Capture the cell that displays the provided text and extract its [x, y] central coordinate. 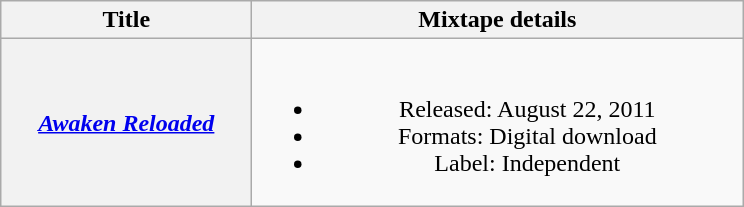
Title [126, 20]
Awaken Reloaded [126, 122]
Released: August 22, 2011Formats: Digital downloadLabel: Independent [498, 122]
Mixtape details [498, 20]
